Scan for the cell matching the given text and deliver its (x, y) coordinate at center. 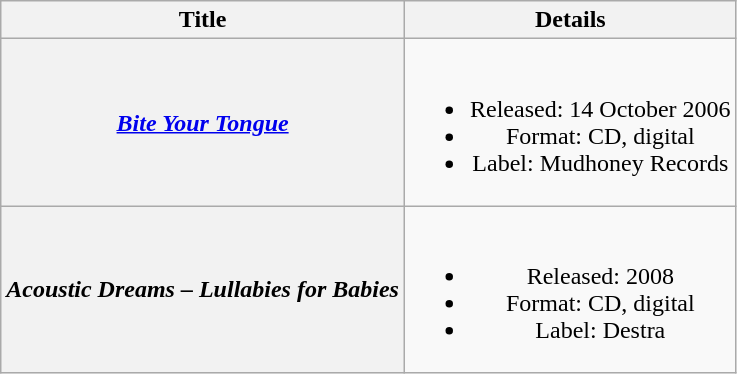
Released: 2008Format: CD, digitalLabel: Destra (570, 290)
Acoustic Dreams – Lullabies for Babies (203, 290)
Released: 14 October 2006Format: CD, digitalLabel: Mudhoney Records (570, 122)
Bite Your Tongue (203, 122)
Title (203, 20)
Details (570, 20)
